Scan for the cell matching the given text and deliver its [x, y] coordinate at center. 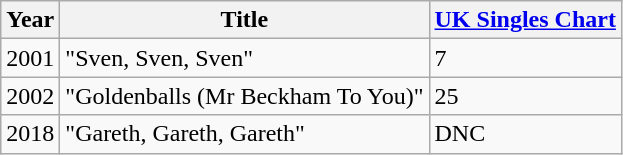
DNC [525, 134]
2002 [30, 96]
UK Singles Chart [525, 20]
Title [244, 20]
"Goldenballs (Mr Beckham To You)" [244, 96]
"Gareth, Gareth, Gareth" [244, 134]
2001 [30, 58]
Year [30, 20]
2018 [30, 134]
"Sven, Sven, Sven" [244, 58]
7 [525, 58]
25 [525, 96]
